Identify which cell holds the provided text, then report its [x, y] central coordinate. 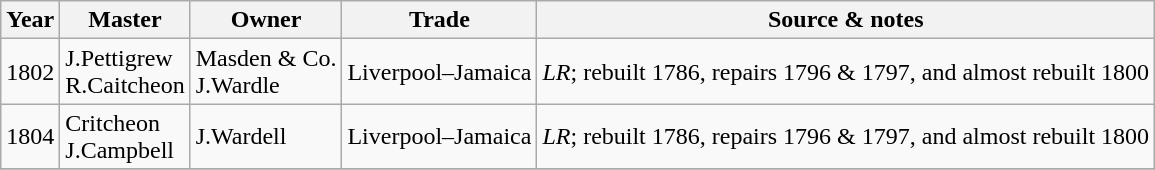
J.PettigrewR.Caitcheon [125, 72]
Owner [266, 20]
CritcheonJ.Campbell [125, 136]
Trade [440, 20]
Year [30, 20]
J.Wardell [266, 136]
Masden & Co.J.Wardle [266, 72]
1802 [30, 72]
Source & notes [846, 20]
1804 [30, 136]
Master [125, 20]
